Output the (x, y) coordinate of the center of the cell containing the given text.  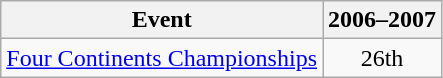
Event (162, 20)
2006–2007 (382, 20)
Four Continents Championships (162, 58)
26th (382, 58)
